Capture the cell that displays the provided text and extract its [X, Y] central coordinate. 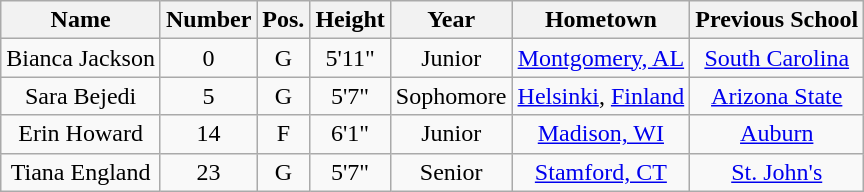
Pos. [284, 20]
Erin Howard [81, 134]
Helsinki, Finland [601, 96]
Year [451, 20]
Height [350, 20]
F [284, 134]
South Carolina [777, 58]
Montgomery, AL [601, 58]
Sophomore [451, 96]
0 [208, 58]
6'1" [350, 134]
Madison, WI [601, 134]
Arizona State [777, 96]
5 [208, 96]
Bianca Jackson [81, 58]
23 [208, 172]
Hometown [601, 20]
St. John's [777, 172]
Number [208, 20]
14 [208, 134]
5'11" [350, 58]
Stamford, CT [601, 172]
Auburn [777, 134]
Senior [451, 172]
Sara Bejedi [81, 96]
Tiana England [81, 172]
Name [81, 20]
Previous School [777, 20]
